Output the (X, Y) coordinate of the center of the cell containing the given text.  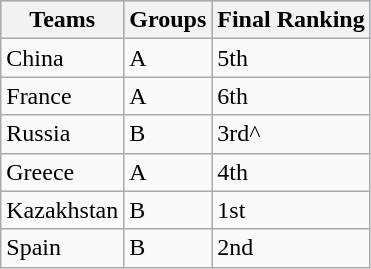
China (62, 58)
1st (291, 210)
3rd^ (291, 134)
Kazakhstan (62, 210)
France (62, 96)
Greece (62, 172)
4th (291, 172)
6th (291, 96)
Russia (62, 134)
Spain (62, 248)
Teams (62, 20)
Groups (168, 20)
2nd (291, 248)
5th (291, 58)
Final Ranking (291, 20)
